Return the [x, y] coordinate for the center point of the cell that contains the specified text.  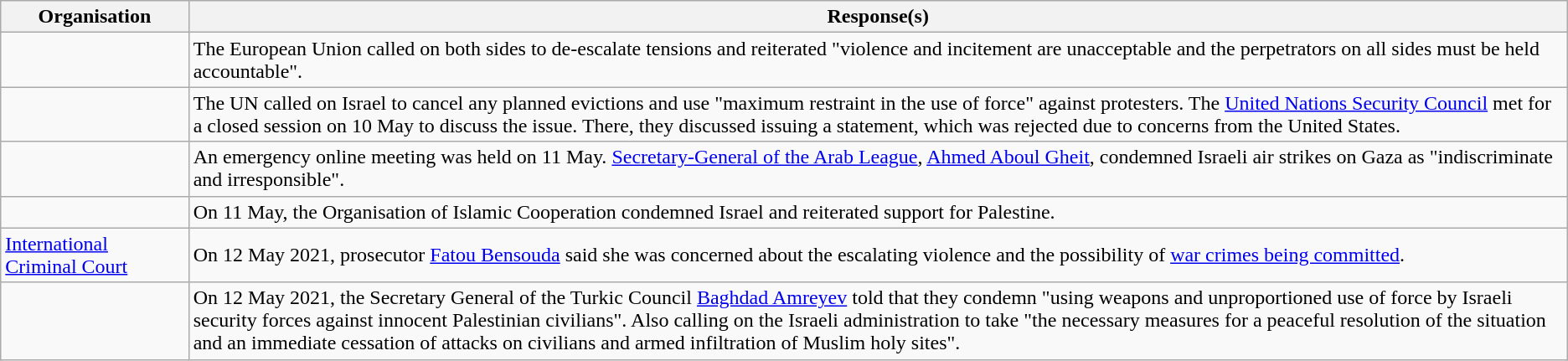
On 12 May 2021, prosecutor Fatou Bensouda said she was concerned about the escalating violence and the possibility of war crimes being committed. [878, 255]
On 11 May, the Organisation of Islamic Cooperation condemned Israel and reiterated support for Palestine. [878, 212]
Organisation [95, 17]
Response(s) [878, 17]
International Criminal Court [95, 255]
